From the cell containing the given text, extract its center point as (X, Y) coordinate. 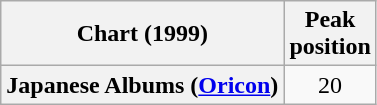
Peakposition (330, 34)
20 (330, 85)
Chart (1999) (142, 34)
Japanese Albums (Oricon) (142, 85)
